Extract the [x, y] coordinate from the center of the cell holding the provided text.  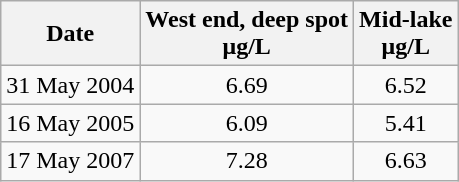
6.63 [406, 161]
7.28 [247, 161]
Date [70, 34]
31 May 2004 [70, 85]
5.41 [406, 123]
Mid-lakeμg/L [406, 34]
16 May 2005 [70, 123]
6.69 [247, 85]
West end, deep spotμg/L [247, 34]
6.09 [247, 123]
17 May 2007 [70, 161]
6.52 [406, 85]
